For the text-containing cell, return its midpoint in (X, Y) coordinate format. 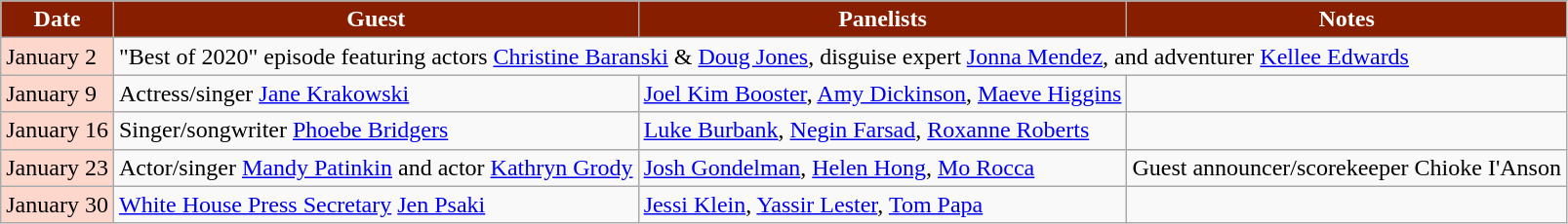
Singer/songwriter Phoebe Bridgers (376, 131)
January 23 (58, 168)
Guest (376, 19)
Date (58, 19)
"Best of 2020" episode featuring actors Christine Baranski & Doug Jones, disguise expert Jonna Mendez, and adventurer Kellee Edwards (839, 56)
January 9 (58, 93)
Guest announcer/scorekeeper Chioke I'Anson (1347, 168)
Actor/singer Mandy Patinkin and actor Kathryn Grody (376, 168)
Luke Burbank, Negin Farsad, Roxanne Roberts (882, 131)
Panelists (882, 19)
Actress/singer Jane Krakowski (376, 93)
Josh Gondelman, Helen Hong, Mo Rocca (882, 168)
January 2 (58, 56)
White House Press Secretary Jen Psaki (376, 205)
Joel Kim Booster, Amy Dickinson, Maeve Higgins (882, 93)
January 30 (58, 205)
Jessi Klein, Yassir Lester, Tom Papa (882, 205)
January 16 (58, 131)
Notes (1347, 19)
